Identify which cell holds the provided text, then report its [X, Y] central coordinate. 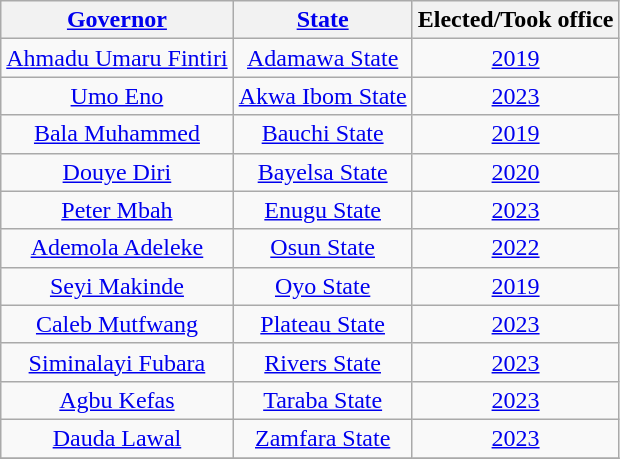
State [322, 20]
Agbu Kefas [117, 400]
Bauchi State [322, 134]
Plateau State [322, 324]
Bayelsa State [322, 172]
Akwa Ibom State [322, 96]
Rivers State [322, 362]
Umo Eno [117, 96]
Siminalayi Fubara [117, 362]
Osun State [322, 248]
Elected/Took office [516, 20]
Adamawa State [322, 58]
Seyi Makinde [117, 286]
Taraba State [322, 400]
Douye Diri [117, 172]
Caleb Mutfwang [117, 324]
2022 [516, 248]
Enugu State [322, 210]
Ademola Adeleke [117, 248]
Bala Muhammed [117, 134]
2020 [516, 172]
Zamfara State [322, 438]
Oyo State [322, 286]
Governor [117, 20]
Ahmadu Umaru Fintiri [117, 58]
Dauda Lawal [117, 438]
Peter Mbah [117, 210]
